Capture the cell that displays the provided text and extract its [x, y] central coordinate. 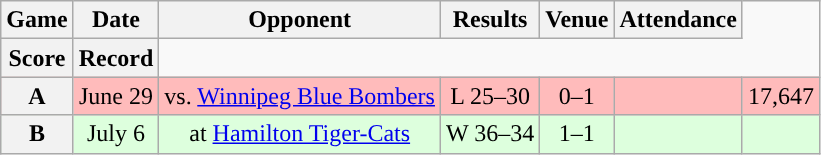
at Hamilton Tiger-Cats [300, 134]
Results [490, 20]
Venue [577, 20]
Record [116, 58]
Opponent [300, 20]
July 6 [116, 134]
Attendance [678, 20]
Date [116, 20]
June 29 [116, 96]
0–1 [577, 96]
Game [37, 20]
17,647 [780, 96]
B [37, 134]
A [37, 96]
Score [37, 58]
1–1 [577, 134]
W 36–34 [490, 134]
vs. Winnipeg Blue Bombers [300, 96]
L 25–30 [490, 96]
